Scan for the cell matching the given text and deliver its [X, Y] coordinate at center. 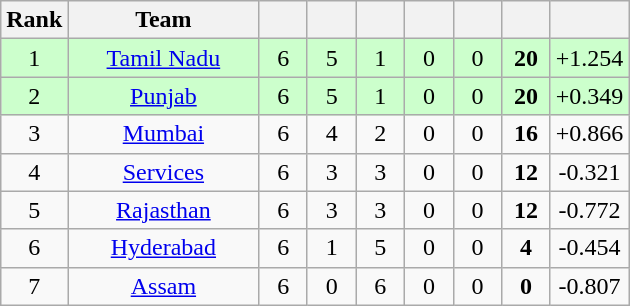
+0.349 [590, 96]
+0.866 [590, 134]
Tamil Nadu [164, 58]
Mumbai [164, 134]
16 [526, 134]
Team [164, 20]
Punjab [164, 96]
-0.454 [590, 248]
-0.321 [590, 172]
-0.807 [590, 286]
Rank [34, 20]
Hyderabad [164, 248]
Rajasthan [164, 210]
+1.254 [590, 58]
Services [164, 172]
-0.772 [590, 210]
7 [34, 286]
Assam [164, 286]
